For the text-containing cell, return its midpoint in (X, Y) coordinate format. 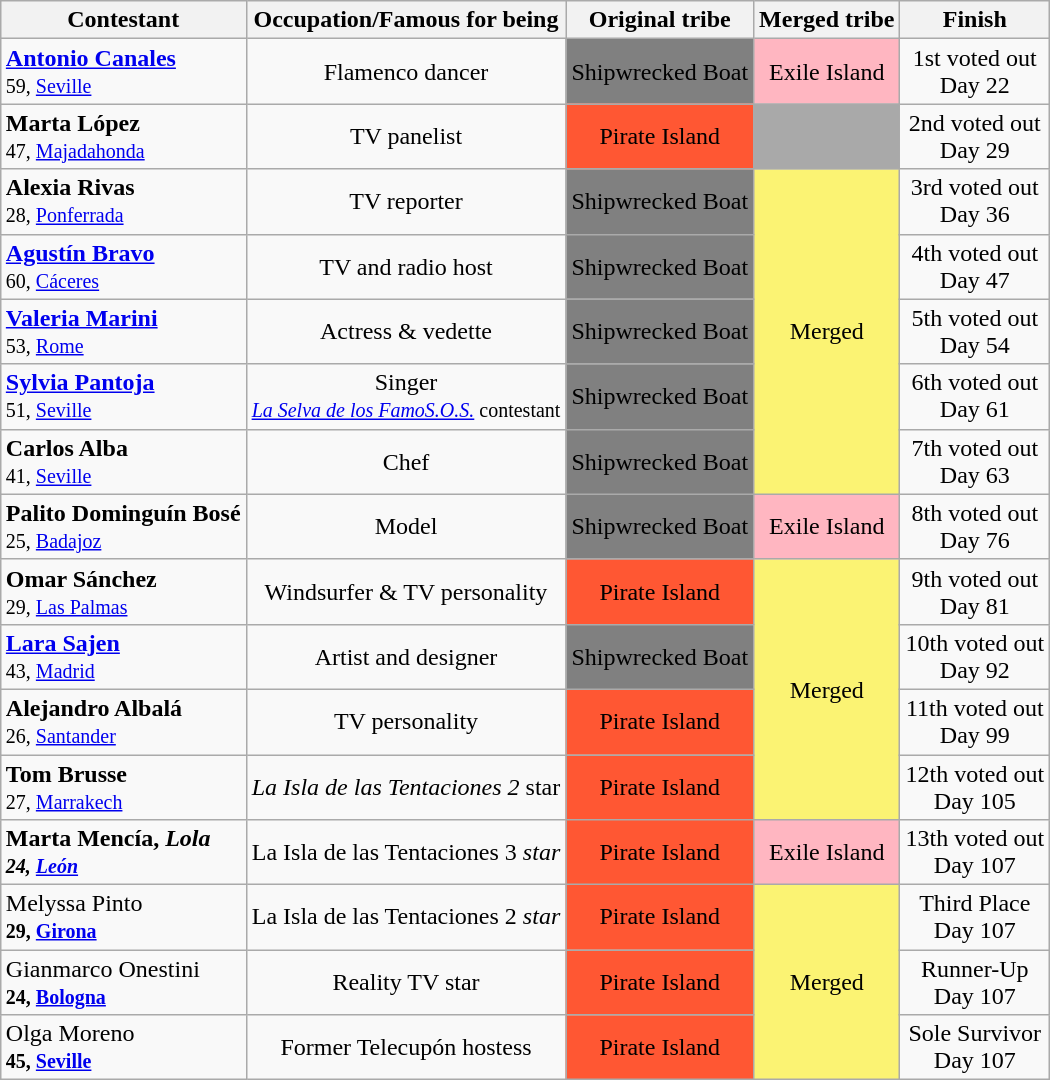
Finish (975, 20)
TV personality (406, 722)
Gianmarco Onestini 24, Bologna (123, 982)
8th voted outDay 76 (975, 526)
Runner-UpDay 107 (975, 982)
TV and radio host (406, 266)
Alejandro Albalá 26, Santander (123, 722)
10th voted outDay 92 (975, 656)
Marta López 47, Majadahonda (123, 136)
6th voted outDay 61 (975, 396)
TV reporter (406, 202)
Sole SurvivorDay 107 (975, 1048)
2nd voted outDay 29 (975, 136)
Palito Dominguín Bosé 25, Badajoz (123, 526)
Olga Moreno 45, Seville (123, 1048)
11th voted outDay 99 (975, 722)
Chef (406, 462)
Omar Sánchez 29, Las Palmas (123, 592)
Model (406, 526)
Antonio Canales 59, Seville (123, 72)
TV panelist (406, 136)
3rd voted outDay 36 (975, 202)
Agustín Bravo 60, Cáceres (123, 266)
Contestant (123, 20)
Third PlaceDay 107 (975, 918)
Tom Brusse 27, Marrakech (123, 786)
La Isla de las Tentaciones 3 star (406, 852)
Reality TV star (406, 982)
4th voted outDay 47 (975, 266)
Flamenco dancer (406, 72)
Sylvia Pantoja 51, Seville (123, 396)
SingerLa Selva de los FamoS.O.S. contestant (406, 396)
Melyssa Pinto 29, Girona (123, 918)
12th voted outDay 105 (975, 786)
Lara Sajen 43, Madrid (123, 656)
Carlos Alba 41, Seville (123, 462)
Windsurfer & TV personality (406, 592)
7th voted outDay 63 (975, 462)
Marta Mencía, Lola 24, León (123, 852)
Actress & vedette (406, 332)
Original tribe (660, 20)
Artist and designer (406, 656)
Merged tribe (827, 20)
Occupation/Famous for being (406, 20)
5th voted outDay 54 (975, 332)
Alexia Rivas 28, Ponferrada (123, 202)
Valeria Marini 53, Rome (123, 332)
1st voted outDay 22 (975, 72)
Former Telecupón hostess (406, 1048)
13th voted outDay 107 (975, 852)
9th voted outDay 81 (975, 592)
